From the cell containing the given text, extract its center point as (x, y) coordinate. 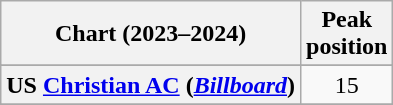
Chart (2023–2024) (151, 34)
Peak position (347, 34)
15 (347, 85)
US Christian AC (Billboard) (151, 85)
